Return [X, Y] of the center of cell containing provided text 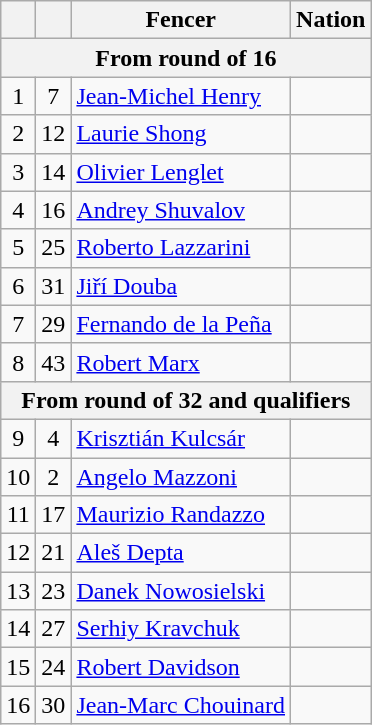
From round of 32 and qualifiers [186, 400]
27 [54, 629]
3 [18, 172]
25 [54, 248]
Serhiy Kravchuk [181, 629]
Roberto Lazzarini [181, 248]
23 [54, 591]
Olivier Lenglet [181, 172]
Laurie Shong [181, 134]
11 [18, 515]
15 [18, 667]
10 [18, 477]
43 [54, 362]
Danek Nowosielski [181, 591]
Robert Davidson [181, 667]
Jean-Michel Henry [181, 96]
Fencer [181, 20]
9 [18, 438]
Jean-Marc Chouinard [181, 705]
21 [54, 553]
8 [18, 362]
Maurizio Randazzo [181, 515]
Fernando de la Peña [181, 324]
Krisztián Kulcsár [181, 438]
Aleš Depta [181, 553]
Andrey Shuvalov [181, 210]
29 [54, 324]
30 [54, 705]
1 [18, 96]
From round of 16 [186, 58]
Angelo Mazzoni [181, 477]
Jiří Douba [181, 286]
24 [54, 667]
6 [18, 286]
Robert Marx [181, 362]
13 [18, 591]
Nation [331, 20]
31 [54, 286]
17 [54, 515]
5 [18, 248]
